Detect which cell encompasses the target text, then output its (X, Y) center coordinate. 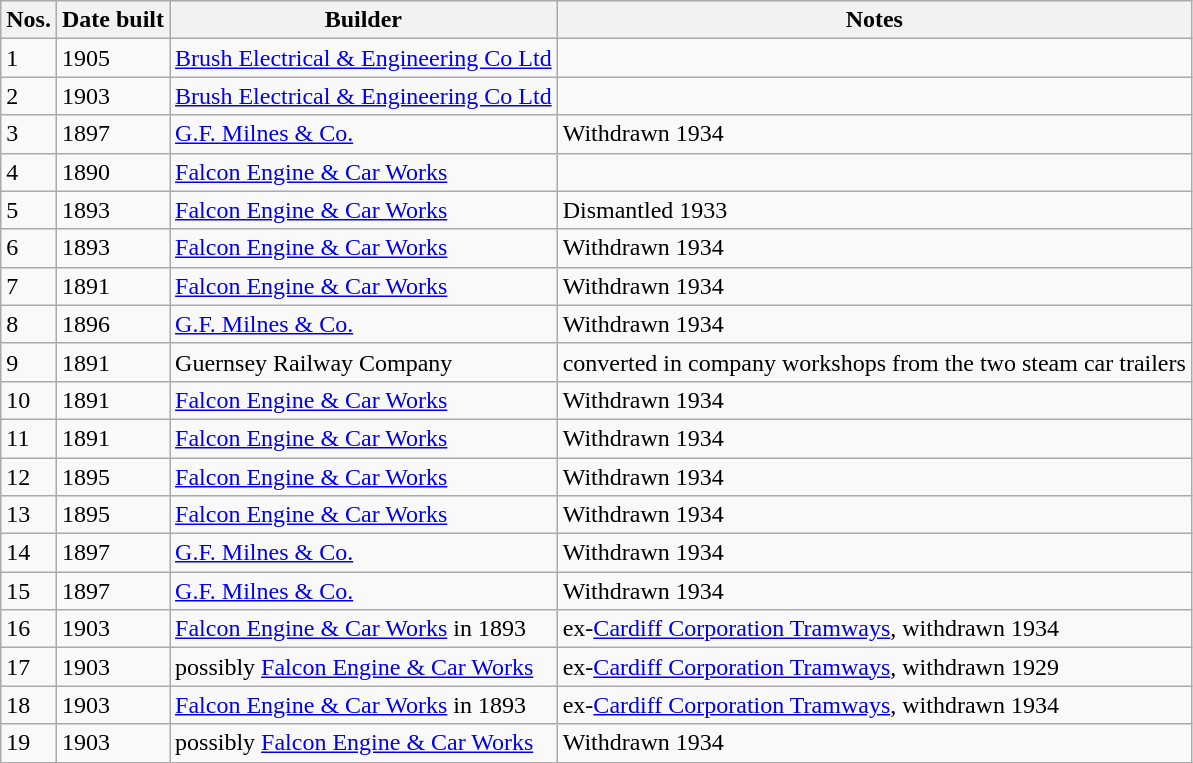
7 (29, 286)
1890 (112, 172)
10 (29, 400)
18 (29, 705)
14 (29, 553)
1 (29, 58)
19 (29, 743)
Notes (874, 20)
9 (29, 362)
converted in company workshops from the two steam car trailers (874, 362)
11 (29, 438)
Builder (364, 20)
5 (29, 210)
13 (29, 515)
Dismantled 1933 (874, 210)
1905 (112, 58)
ex-Cardiff Corporation Tramways, withdrawn 1929 (874, 667)
3 (29, 134)
15 (29, 591)
2 (29, 96)
8 (29, 324)
17 (29, 667)
Guernsey Railway Company (364, 362)
Nos. (29, 20)
12 (29, 477)
4 (29, 172)
1896 (112, 324)
6 (29, 248)
Date built (112, 20)
16 (29, 629)
